Locate the cell with the specified text and output its (x, y) center coordinate. 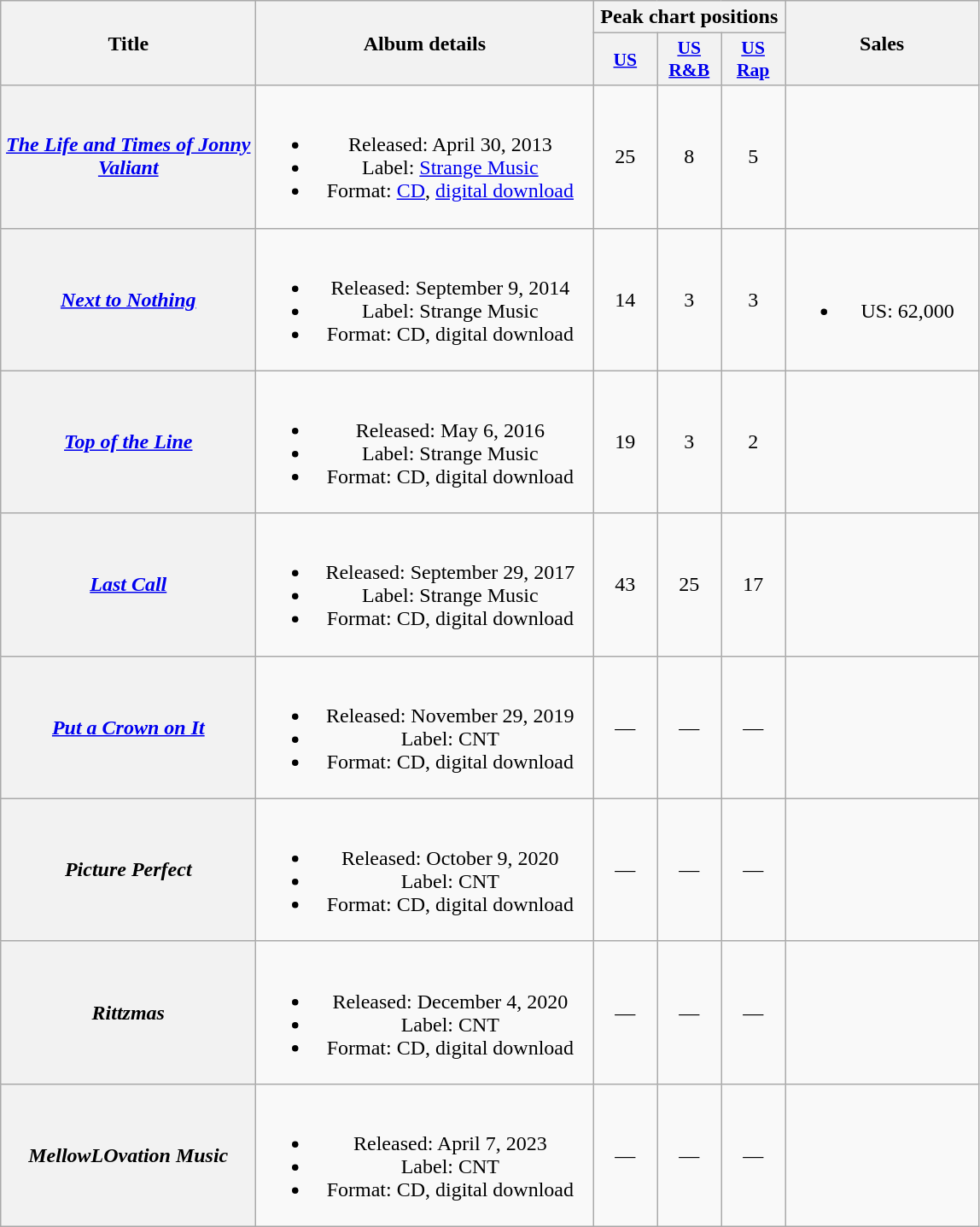
43 (625, 584)
Picture Perfect (128, 869)
17 (753, 584)
14 (625, 299)
Last Call (128, 584)
US: 62,000 (883, 299)
US (625, 60)
MellowLOvation Music (128, 1154)
Sales (883, 43)
The Life and Times of Jonny Valiant (128, 157)
Released: April 7, 2023Label: CNTFormat: CD, digital download (425, 1154)
Released: December 4, 2020Label: CNTFormat: CD, digital download (425, 1013)
Released: November 29, 2019Label: CNTFormat: CD, digital download (425, 727)
5 (753, 157)
Album details (425, 43)
US R&B (690, 60)
Peak chart positions (690, 17)
2 (753, 442)
USRap (753, 60)
Released: September 9, 2014Label: Strange MusicFormat: CD, digital download (425, 299)
Top of the Line (128, 442)
Title (128, 43)
Released: April 30, 2013Label: Strange MusicFormat: CD, digital download (425, 157)
Released: September 29, 2017Label: Strange MusicFormat: CD, digital download (425, 584)
Next to Nothing (128, 299)
Rittzmas (128, 1013)
19 (625, 442)
Released: October 9, 2020Label: CNTFormat: CD, digital download (425, 869)
8 (690, 157)
Put a Crown on It (128, 727)
Released: May 6, 2016Label: Strange MusicFormat: CD, digital download (425, 442)
